Capture the cell that displays the provided text and extract its [x, y] central coordinate. 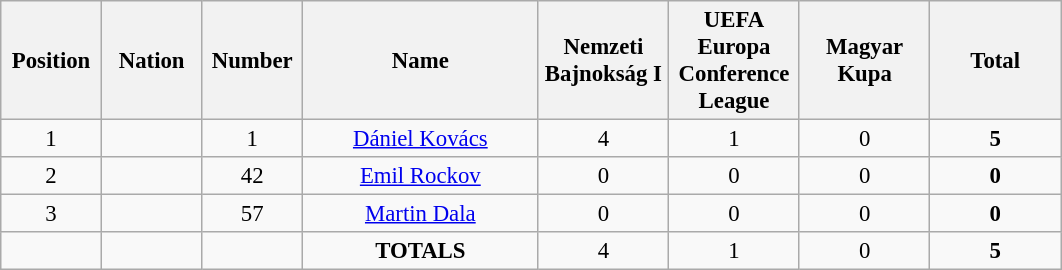
UEFA Europa Conference League [734, 60]
Total [996, 60]
57 [252, 214]
TOTALS [421, 251]
Position [52, 60]
Emil Rockov [421, 176]
Magyar Kupa [864, 60]
Nation [152, 60]
Dániel Kovács [421, 139]
3 [52, 214]
Nemzeti Bajnokság I [604, 60]
Name [421, 60]
Martin Dala [421, 214]
Number [252, 60]
42 [252, 176]
2 [52, 176]
